Capture the cell that displays the provided text and extract its [x, y] central coordinate. 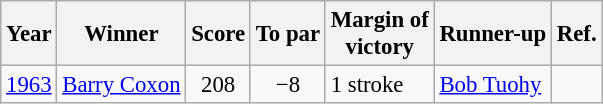
Bob Tuohy [492, 85]
Margin ofvictory [380, 34]
Winner [122, 34]
Score [218, 34]
−8 [288, 85]
Year [29, 34]
1 stroke [380, 85]
Runner-up [492, 34]
Ref. [576, 34]
208 [218, 85]
Barry Coxon [122, 85]
To par [288, 34]
1963 [29, 85]
